Scan for the cell matching the given text and deliver its (x, y) coordinate at center. 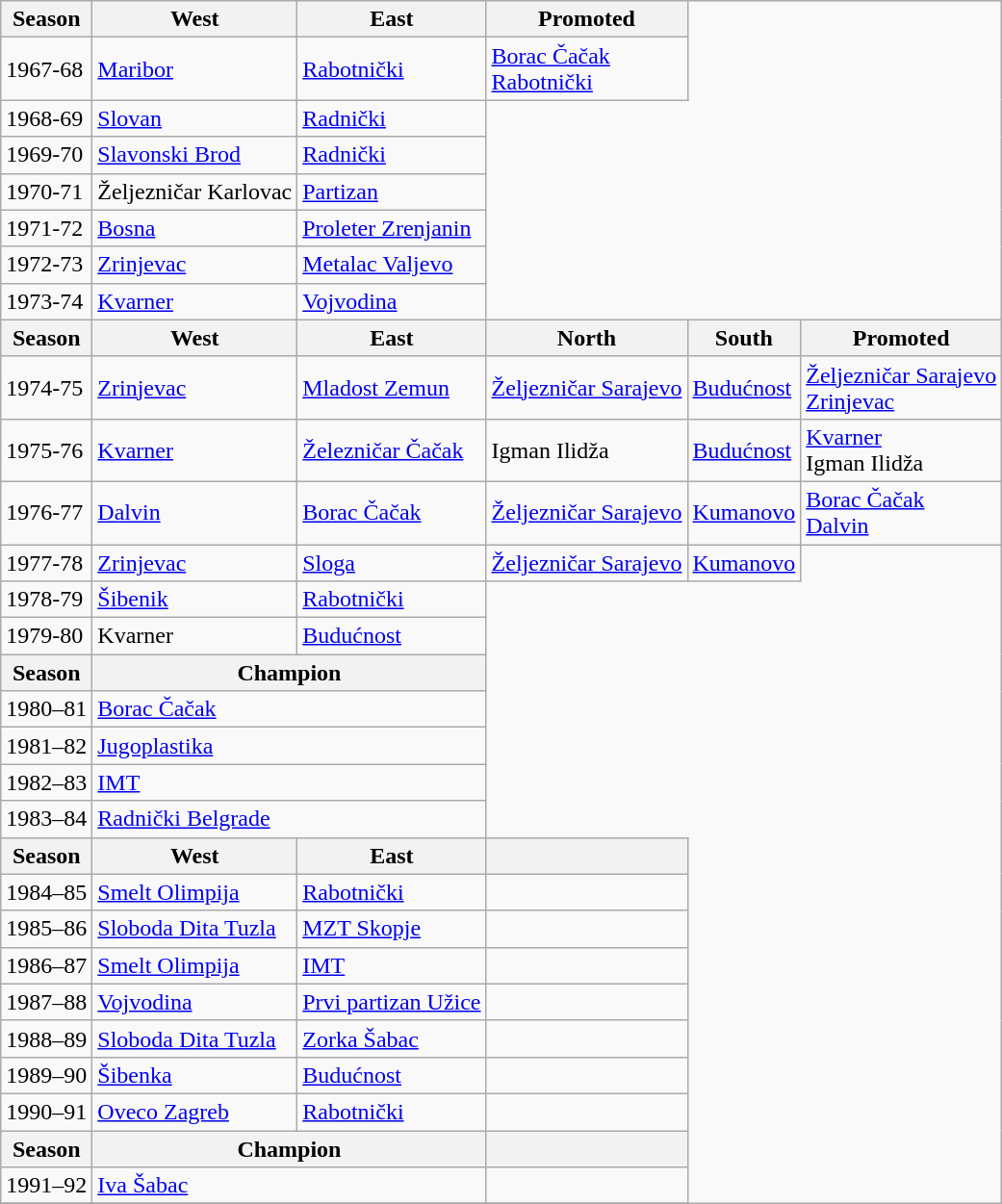
Šibenka (194, 1075)
1970-71 (46, 192)
Železničar Čačak (392, 450)
1990–91 (46, 1112)
Slavonski Brod (194, 155)
Igman Ilidža (587, 450)
1980–81 (46, 709)
1985–86 (46, 929)
KvarnerIgman Ilidža (901, 450)
Šibenik (194, 600)
1991–92 (46, 1186)
1987–88 (46, 1002)
Dalvin (194, 512)
Borac ČačakDalvin (901, 512)
Iva Šabac (289, 1186)
Metalac Valjevo (392, 265)
1967-68 (46, 69)
1986–87 (46, 965)
1968-69 (46, 118)
South (744, 338)
Željezničar Karlovac (194, 192)
1984–85 (46, 892)
Mladost Zemun (392, 387)
Prvi partizan Užice (392, 1002)
1975-76 (46, 450)
Borac ČačakRabotnički (587, 69)
1981–82 (46, 746)
1988–89 (46, 1038)
Oveco Zagreb (194, 1112)
1978-79 (46, 600)
Slovan (194, 118)
1989–90 (46, 1075)
1971-72 (46, 228)
1982–83 (46, 782)
MZT Skopje (392, 929)
Jugoplastika (289, 746)
Maribor (194, 69)
1979-80 (46, 636)
Partizan (392, 192)
1974-75 (46, 387)
North (587, 338)
1972-73 (46, 265)
Zorka Šabac (392, 1038)
Željezničar SarajevoZrinjevac (901, 387)
1977-78 (46, 563)
Bosna (194, 228)
Sloga (392, 563)
1976-77 (46, 512)
Radnički Belgrade (289, 819)
1983–84 (46, 819)
1973-74 (46, 301)
1969-70 (46, 155)
Proleter Zrenjanin (392, 228)
